Output the (x, y) coordinate of the center of the cell containing the given text.  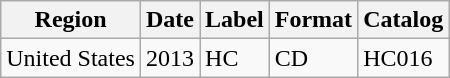
Region (71, 20)
HC016 (404, 58)
Catalog (404, 20)
Format (313, 20)
Date (170, 20)
HC (235, 58)
2013 (170, 58)
CD (313, 58)
Label (235, 20)
United States (71, 58)
